Return the (x, y) coordinate for the center point of the cell that contains the specified text.  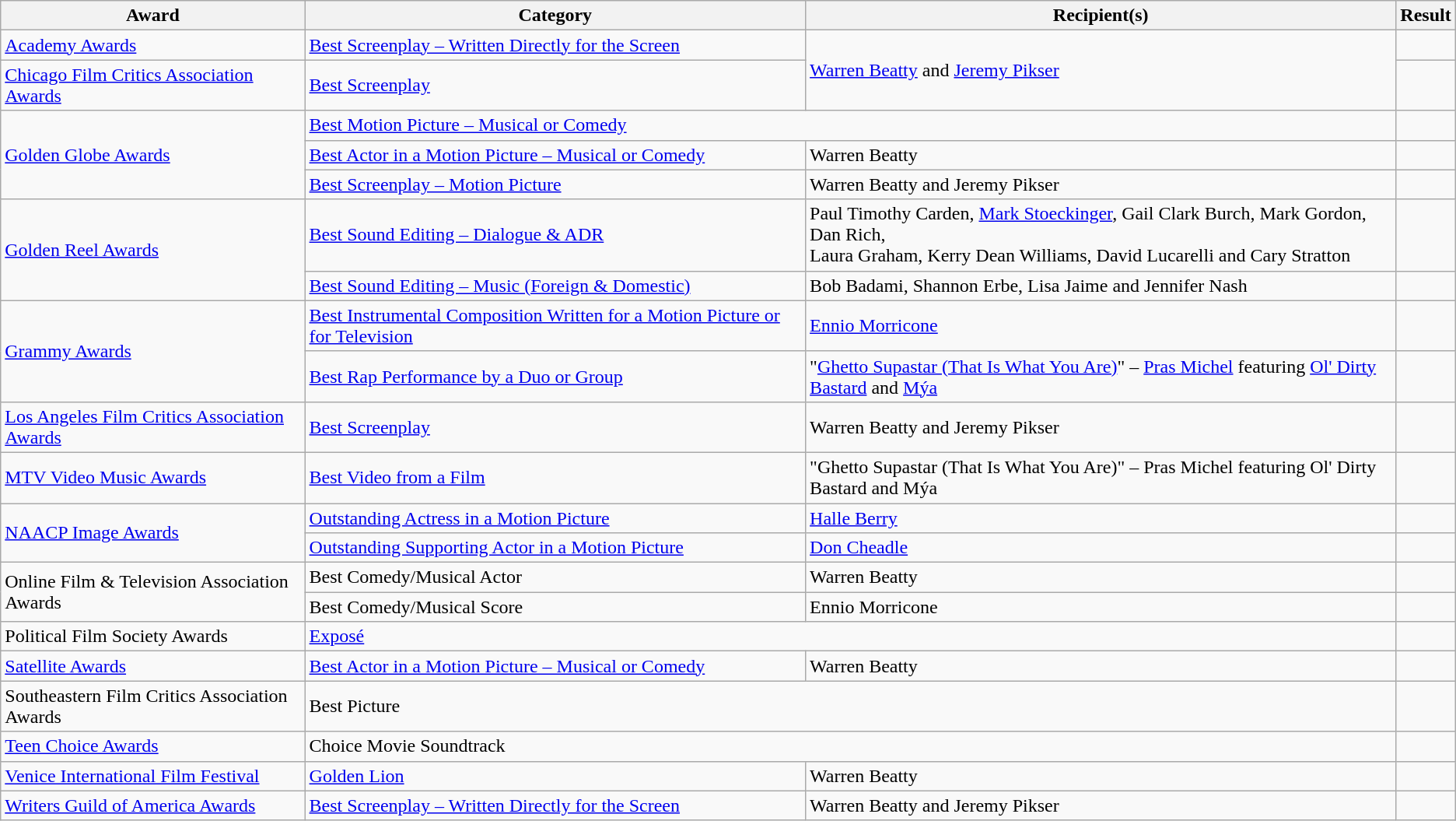
Best Comedy/Musical Actor (555, 577)
Bob Badami, Shannon Erbe, Lisa Jaime and Jennifer Nash (1101, 286)
Halle Berry (1101, 518)
Outstanding Supporting Actor in a Motion Picture (555, 548)
MTV Video Music Awards (152, 478)
Recipient(s) (1101, 16)
Golden Lion (555, 776)
Grammy Awards (152, 351)
Los Angeles Film Critics Association Awards (152, 426)
Venice International Film Festival (152, 776)
Paul Timothy Carden, Mark Stoeckinger, Gail Clark Burch, Mark Gordon, Dan Rich, Laura Graham, Kerry Dean Williams, David Lucarelli and Cary Stratton (1101, 235)
Best Video from a Film (555, 478)
Writers Guild of America Awards (152, 805)
Best Instrumental Composition Written for a Motion Picture or for Television (555, 325)
Teen Choice Awards (152, 746)
Don Cheadle (1101, 548)
Political Film Society Awards (152, 637)
Award (152, 16)
Academy Awards (152, 45)
Best Motion Picture – Musical or Comedy (851, 125)
Best Screenplay – Motion Picture (555, 184)
Satellite Awards (152, 666)
Golden Globe Awards (152, 155)
Online Film & Television Association Awards (152, 592)
Best Rap Performance by a Duo or Group (555, 377)
Best Picture (851, 707)
Southeastern Film Critics Association Awards (152, 707)
Exposé (851, 637)
Golden Reel Awards (152, 250)
Outstanding Actress in a Motion Picture (555, 518)
Best Sound Editing – Dialogue & ADR (555, 235)
NAACP Image Awards (152, 532)
Best Comedy/Musical Score (555, 607)
Best Sound Editing – Music (Foreign & Domestic) (555, 286)
Category (555, 16)
Chicago Film Critics Association Awards (152, 86)
Choice Movie Soundtrack (851, 746)
Result (1426, 16)
